Return the (X, Y) coordinate for the center point of the cell that contains the specified text.  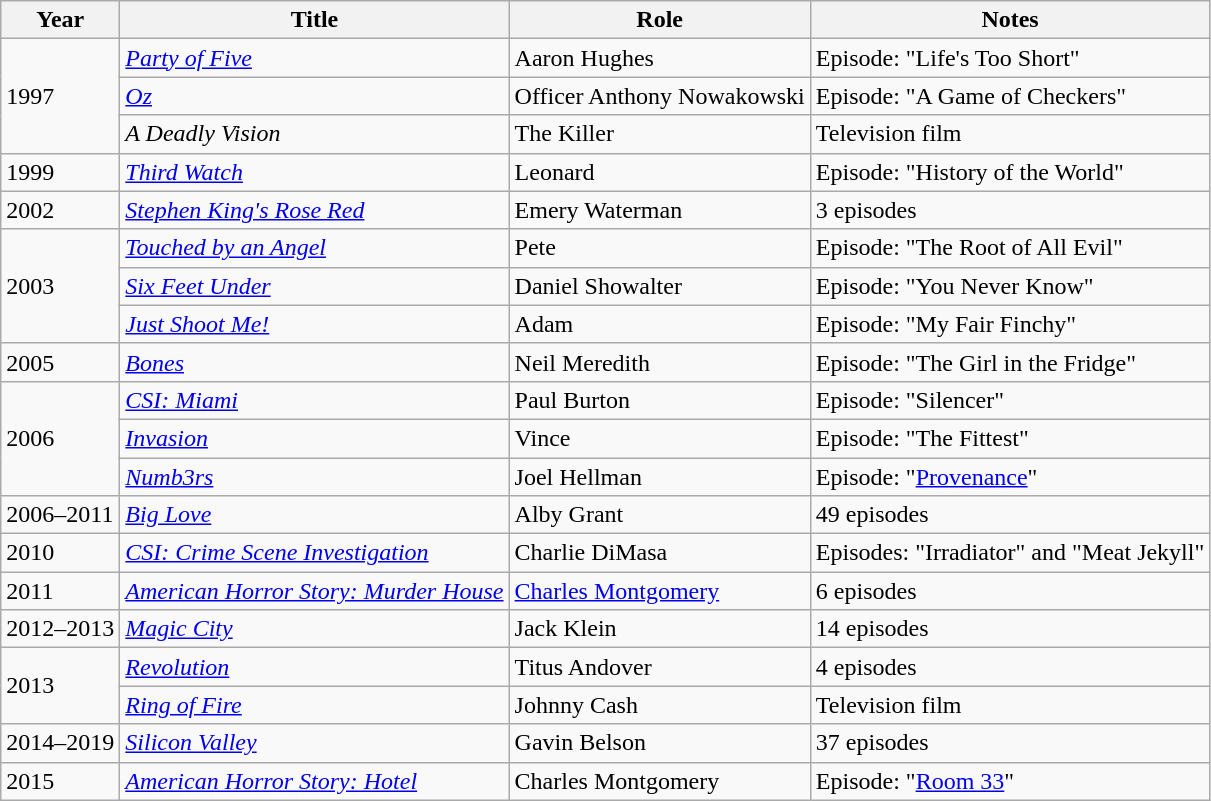
Alby Grant (660, 515)
2006–2011 (60, 515)
2005 (60, 362)
Charlie DiMasa (660, 553)
Just Shoot Me! (314, 324)
Jack Klein (660, 629)
Leonard (660, 172)
Joel Hellman (660, 477)
Vince (660, 438)
Episode: "History of the World" (1010, 172)
Third Watch (314, 172)
Episode: "Provenance" (1010, 477)
Episode: "Room 33" (1010, 781)
2013 (60, 686)
14 episodes (1010, 629)
Episode: "Silencer" (1010, 400)
Episode: "The Fittest" (1010, 438)
Ring of Fire (314, 705)
1999 (60, 172)
Six Feet Under (314, 286)
2002 (60, 210)
3 episodes (1010, 210)
American Horror Story: Murder House (314, 591)
Episode: "The Girl in the Fridge" (1010, 362)
Touched by an Angel (314, 248)
2014–2019 (60, 743)
Emery Waterman (660, 210)
Aaron Hughes (660, 58)
Big Love (314, 515)
A Deadly Vision (314, 134)
Notes (1010, 20)
Oz (314, 96)
Paul Burton (660, 400)
Episode: "The Root of All Evil" (1010, 248)
1997 (60, 96)
2012–2013 (60, 629)
49 episodes (1010, 515)
Neil Meredith (660, 362)
Numb3rs (314, 477)
37 episodes (1010, 743)
6 episodes (1010, 591)
Title (314, 20)
Episode: "My Fair Finchy" (1010, 324)
2006 (60, 438)
Invasion (314, 438)
Titus Andover (660, 667)
Stephen King's Rose Red (314, 210)
Pete (660, 248)
CSI: Miami (314, 400)
Year (60, 20)
The Killer (660, 134)
Silicon Valley (314, 743)
Officer Anthony Nowakowski (660, 96)
CSI: Crime Scene Investigation (314, 553)
Gavin Belson (660, 743)
Magic City (314, 629)
Adam (660, 324)
2015 (60, 781)
2003 (60, 286)
2011 (60, 591)
Role (660, 20)
Episode: "You Never Know" (1010, 286)
American Horror Story: Hotel (314, 781)
2010 (60, 553)
Episodes: "Irradiator" and "Meat Jekyll" (1010, 553)
Bones (314, 362)
Daniel Showalter (660, 286)
Party of Five (314, 58)
Revolution (314, 667)
Johnny Cash (660, 705)
Episode: "A Game of Checkers" (1010, 96)
4 episodes (1010, 667)
Episode: "Life's Too Short" (1010, 58)
